For the text-containing cell, return its midpoint in (X, Y) coordinate format. 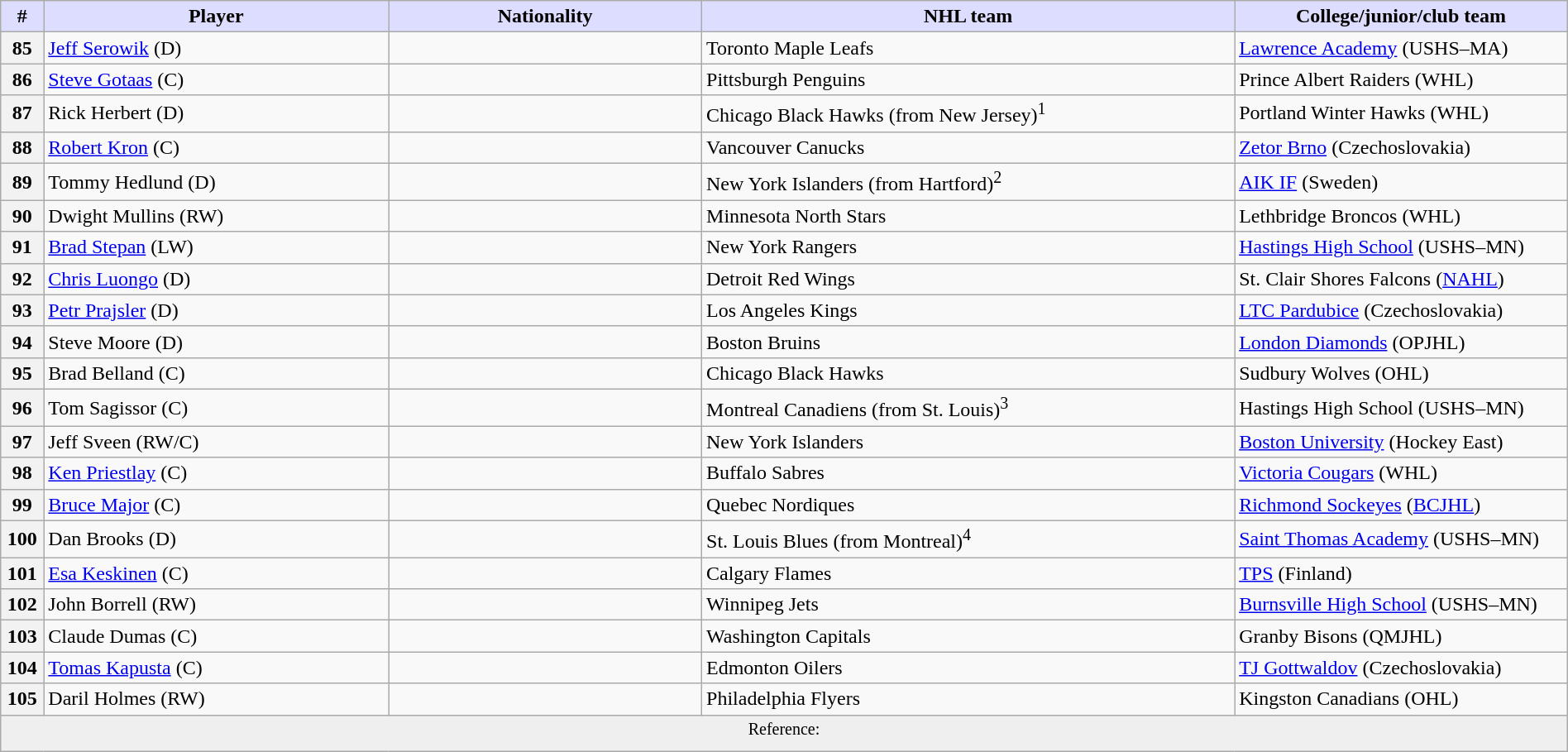
98 (22, 473)
91 (22, 247)
Nationality (546, 17)
Kingston Canadians (OHL) (1401, 699)
Sudbury Wolves (OHL) (1401, 373)
New York Islanders (from Hartford)2 (968, 182)
London Diamonds (OPJHL) (1401, 342)
90 (22, 216)
Daril Holmes (RW) (217, 699)
93 (22, 310)
103 (22, 636)
John Borrell (RW) (217, 605)
Reference: (784, 733)
Vancouver Canucks (968, 147)
99 (22, 505)
Ken Priestlay (C) (217, 473)
Brad Stepan (LW) (217, 247)
Los Angeles Kings (968, 310)
Winnipeg Jets (968, 605)
Rick Herbert (D) (217, 114)
Lawrence Academy (USHS–MA) (1401, 48)
Prince Albert Raiders (WHL) (1401, 79)
Claude Dumas (C) (217, 636)
Jeff Serowik (D) (217, 48)
102 (22, 605)
Dan Brooks (D) (217, 539)
Toronto Maple Leafs (968, 48)
Edmonton Oilers (968, 668)
New York Islanders (968, 442)
Chicago Black Hawks (968, 373)
TJ Gottwaldov (Czechoslovakia) (1401, 668)
92 (22, 279)
Quebec Nordiques (968, 505)
Calgary Flames (968, 573)
St. Louis Blues (from Montreal)4 (968, 539)
105 (22, 699)
New York Rangers (968, 247)
Robert Kron (C) (217, 147)
Jeff Sveen (RW/C) (217, 442)
Portland Winter Hawks (WHL) (1401, 114)
Granby Bisons (QMJHL) (1401, 636)
Dwight Mullins (RW) (217, 216)
Tomas Kapusta (C) (217, 668)
100 (22, 539)
Lethbridge Broncos (WHL) (1401, 216)
Buffalo Sabres (968, 473)
NHL team (968, 17)
Philadelphia Flyers (968, 699)
Pittsburgh Penguins (968, 79)
86 (22, 79)
Victoria Cougars (WHL) (1401, 473)
97 (22, 442)
Player (217, 17)
Detroit Red Wings (968, 279)
Steve Moore (D) (217, 342)
Chicago Black Hawks (from New Jersey)1 (968, 114)
College/junior/club team (1401, 17)
Boston Bruins (968, 342)
Minnesota North Stars (968, 216)
Chris Luongo (D) (217, 279)
TPS (Finland) (1401, 573)
Brad Belland (C) (217, 373)
95 (22, 373)
96 (22, 407)
104 (22, 668)
Esa Keskinen (C) (217, 573)
94 (22, 342)
Boston University (Hockey East) (1401, 442)
85 (22, 48)
Zetor Brno (Czechoslovakia) (1401, 147)
87 (22, 114)
89 (22, 182)
88 (22, 147)
Petr Prajsler (D) (217, 310)
LTC Pardubice (Czechoslovakia) (1401, 310)
Burnsville High School (USHS–MN) (1401, 605)
# (22, 17)
101 (22, 573)
Saint Thomas Academy (USHS–MN) (1401, 539)
Richmond Sockeyes (BCJHL) (1401, 505)
Steve Gotaas (C) (217, 79)
Tommy Hedlund (D) (217, 182)
Montreal Canadiens (from St. Louis)3 (968, 407)
Bruce Major (C) (217, 505)
AIK IF (Sweden) (1401, 182)
Tom Sagissor (C) (217, 407)
Washington Capitals (968, 636)
St. Clair Shores Falcons (NAHL) (1401, 279)
